Capture the cell that displays the provided text and extract its [X, Y] central coordinate. 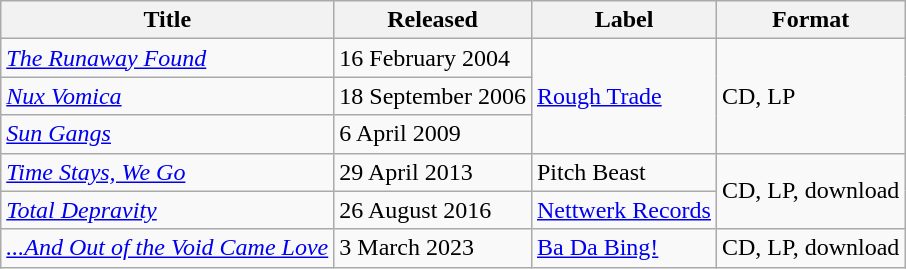
3 March 2023 [433, 248]
18 September 2006 [433, 96]
Title [168, 20]
Released [433, 20]
Format [810, 20]
Pitch Beast [624, 172]
Time Stays, We Go [168, 172]
Total Depravity [168, 210]
Nettwerk Records [624, 210]
...And Out of the Void Came Love [168, 248]
Label [624, 20]
CD, LP [810, 96]
Sun Gangs [168, 134]
6 April 2009 [433, 134]
The Runaway Found [168, 58]
Nux Vomica [168, 96]
16 February 2004 [433, 58]
Rough Trade [624, 96]
26 August 2016 [433, 210]
Ba Da Bing! [624, 248]
29 April 2013 [433, 172]
